Search for the cell housing the specified text and yield its (X, Y) center coordinate. 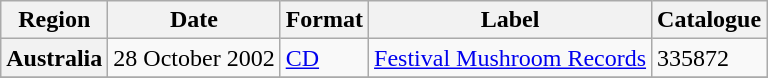
Festival Mushroom Records (510, 58)
CD (324, 58)
Region (54, 20)
335872 (710, 58)
Australia (54, 58)
Date (194, 20)
Format (324, 20)
Catalogue (710, 20)
28 October 2002 (194, 58)
Label (510, 20)
